Search for the cell housing the specified text and yield its (x, y) center coordinate. 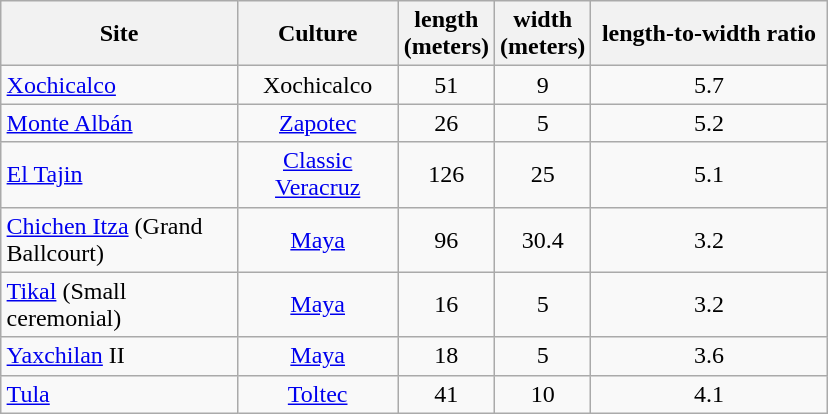
Culture (318, 34)
16 (446, 304)
9 (543, 85)
length-to-width ratio (709, 34)
25 (543, 174)
Tikal (Small ceremonial) (119, 304)
4.1 (709, 394)
El Tajin (119, 174)
3.6 (709, 356)
26 (446, 123)
5.2 (709, 123)
126 (446, 174)
30.4 (543, 240)
Monte Albán (119, 123)
width (meters) (543, 34)
5.7 (709, 85)
Yaxchilan II (119, 356)
18 (446, 356)
Classic Veracruz (318, 174)
51 (446, 85)
96 (446, 240)
Zapotec (318, 123)
length (meters) (446, 34)
Site (119, 34)
41 (446, 394)
Toltec (318, 394)
5.1 (709, 174)
10 (543, 394)
Tula (119, 394)
Chichen Itza (Grand Ballcourt) (119, 240)
